From the cell containing the given text, extract its center point as (X, Y) coordinate. 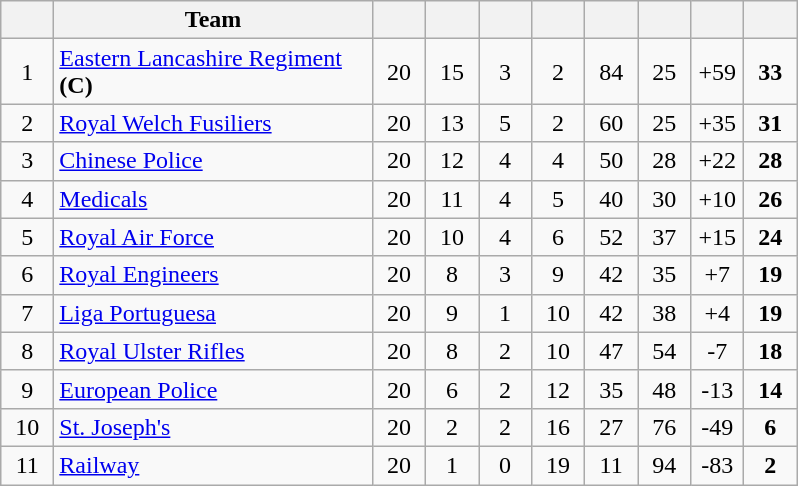
54 (664, 351)
26 (770, 199)
40 (612, 199)
38 (664, 313)
0 (504, 465)
+35 (718, 123)
24 (770, 237)
14 (770, 389)
+4 (718, 313)
84 (612, 72)
Royal Ulster Rifles (214, 351)
37 (664, 237)
+15 (718, 237)
Team (214, 20)
18 (770, 351)
-83 (718, 465)
7 (28, 313)
-49 (718, 427)
Chinese Police (214, 161)
52 (612, 237)
St. Joseph's (214, 427)
Royal Air Force (214, 237)
60 (612, 123)
-7 (718, 351)
+59 (718, 72)
15 (452, 72)
47 (612, 351)
European Police (214, 389)
13 (452, 123)
30 (664, 199)
Railway (214, 465)
Eastern Lancashire Regiment (C) (214, 72)
+7 (718, 275)
48 (664, 389)
16 (558, 427)
+22 (718, 161)
Medicals (214, 199)
Royal Welch Fusiliers (214, 123)
27 (612, 427)
76 (664, 427)
33 (770, 72)
Royal Engineers (214, 275)
50 (612, 161)
-13 (718, 389)
+10 (718, 199)
31 (770, 123)
Liga Portuguesa (214, 313)
94 (664, 465)
